From the cell containing the given text, extract its center point as [X, Y] coordinate. 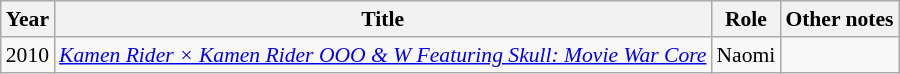
Naomi [746, 55]
Role [746, 19]
Year [28, 19]
Kamen Rider × Kamen Rider OOO & W Featuring Skull: Movie War Core [382, 55]
Title [382, 19]
2010 [28, 55]
Other notes [839, 19]
